Find where the given text appears and provide that cell's center as (x, y) coordinate. 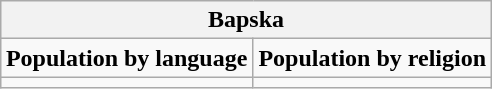
Population by language (126, 58)
Population by religion (372, 58)
Bapska (246, 20)
